Provide the [x, y] coordinate of the cell's center where the given text is located.  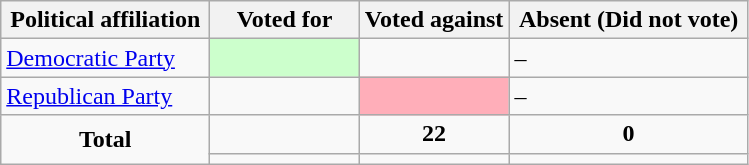
Voted for [285, 20]
Total [106, 140]
22 [434, 134]
Democratic Party [106, 58]
Absent (Did not vote) [629, 20]
0 [629, 134]
Political affiliation [106, 20]
Voted against [434, 20]
Republican Party [106, 96]
